Return (x, y) of the center of cell containing provided text 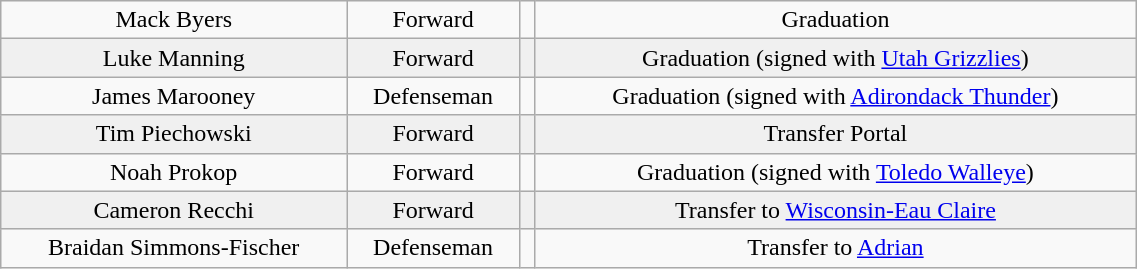
James Marooney (174, 96)
Graduation (836, 20)
Braidan Simmons-Fischer (174, 248)
Transfer to Wisconsin-Eau Claire (836, 210)
Noah Prokop (174, 172)
Cameron Recchi (174, 210)
Graduation (signed with Utah Grizzlies) (836, 58)
Tim Piechowski (174, 134)
Mack Byers (174, 20)
Transfer Portal (836, 134)
Graduation (signed with Adirondack Thunder) (836, 96)
Graduation (signed with Toledo Walleye) (836, 172)
Transfer to Adrian (836, 248)
Luke Manning (174, 58)
